Return the [x, y] coordinate for the center point of the cell that contains the specified text.  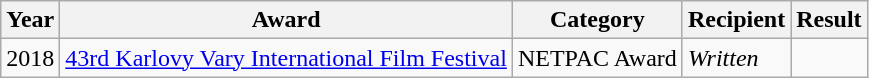
Recipient [736, 20]
43rd Karlovy Vary International Film Festival [286, 58]
2018 [30, 58]
Award [286, 20]
Written [736, 58]
Result [829, 20]
Year [30, 20]
Category [597, 20]
NETPAC Award [597, 58]
